Extract the [x, y] coordinate from the center of the cell holding the provided text.  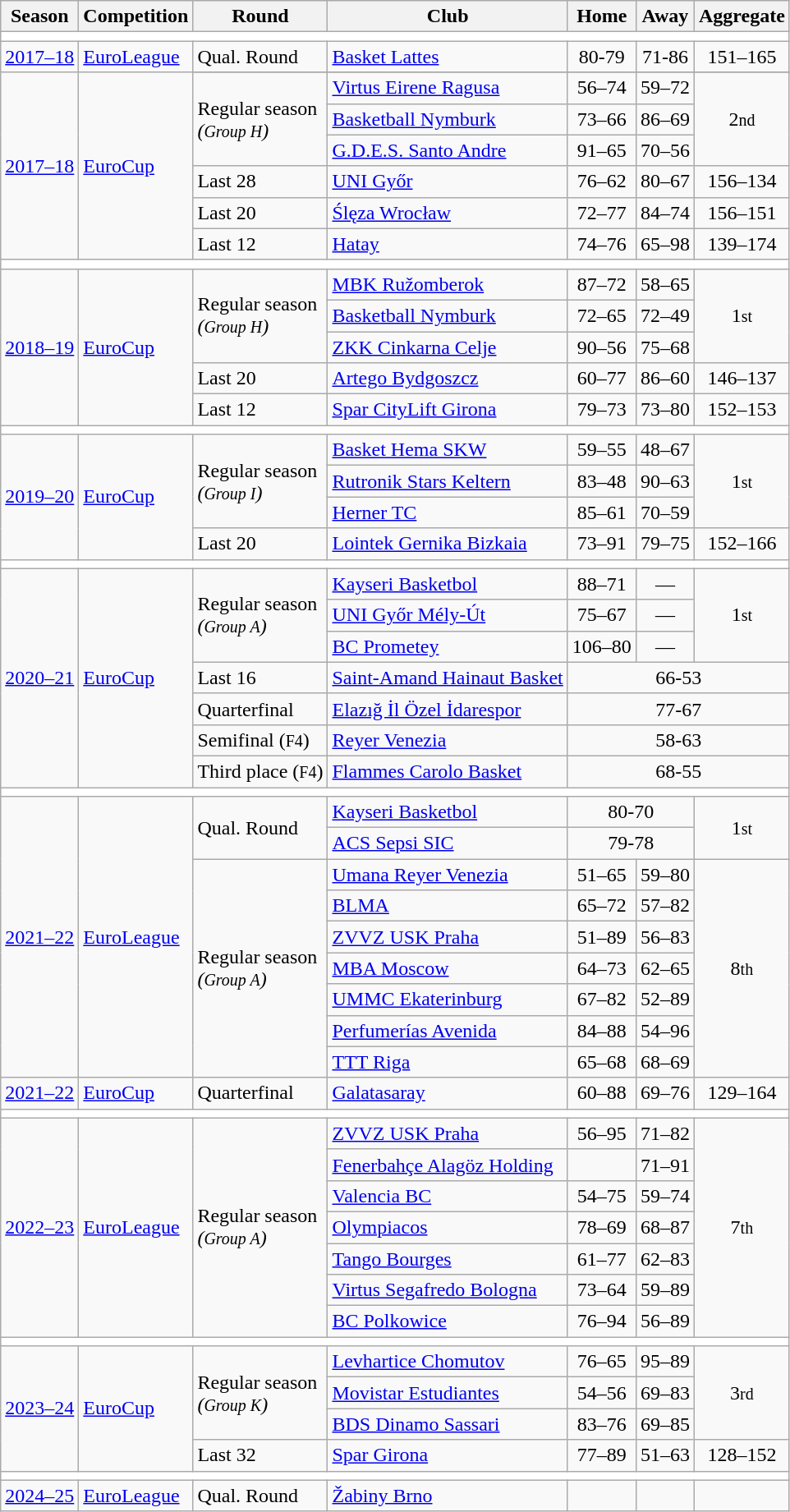
Competition [136, 16]
UNI Győr [448, 182]
59–72 [665, 88]
56–74 [601, 88]
58–65 [665, 284]
BLMA [448, 906]
51–65 [601, 875]
60–88 [601, 1093]
54–75 [601, 1196]
Round [260, 16]
76–62 [601, 182]
Galatasaray [448, 1093]
Reyer Venezia [448, 740]
58-63 [678, 740]
74–76 [601, 244]
61–77 [601, 1259]
95–89 [665, 1362]
69–85 [665, 1424]
2019–20 [39, 497]
139–174 [742, 244]
106–80 [601, 646]
Rutronik Stars Keltern [448, 481]
59–89 [665, 1290]
79-78 [631, 843]
MBK Ružomberok [448, 284]
BC Polkowice [448, 1321]
71-86 [665, 57]
51–89 [601, 937]
BDS Dinamo Sassari [448, 1424]
48–67 [665, 450]
70–59 [665, 512]
69–83 [665, 1393]
90–56 [601, 347]
Semifinal (F4) [260, 740]
2018–19 [39, 347]
54–96 [665, 1031]
Herner TC [448, 512]
Elazığ İl Özel İdarespor [448, 709]
Regular season(Group I) [260, 481]
Movistar Estudiantes [448, 1393]
68–87 [665, 1227]
85–61 [601, 512]
Fenerbahçe Alagöz Holding [448, 1165]
77–89 [601, 1455]
91–65 [601, 150]
66-53 [678, 678]
Third place (F4) [260, 771]
72–49 [665, 315]
MBA Moscow [448, 968]
151–165 [742, 57]
Umana Reyer Venezia [448, 875]
Home [601, 16]
Last 16 [260, 678]
2020–21 [39, 678]
Basket Lattes [448, 57]
Valencia BC [448, 1196]
51–63 [665, 1455]
84–74 [665, 213]
86–69 [665, 119]
146–137 [742, 379]
72–77 [601, 213]
2022–23 [39, 1227]
BC Prometey [448, 646]
69–76 [665, 1093]
Virtus Segafredo Bologna [448, 1290]
Hatay [448, 244]
Lointek Gernika Bizkaia [448, 544]
152–153 [742, 410]
152–166 [742, 544]
8th [742, 968]
80–67 [665, 182]
Last 28 [260, 182]
Aggregate [742, 16]
60–77 [601, 379]
77-67 [678, 709]
Artego Bydgoszcz [448, 379]
128–152 [742, 1455]
Season [39, 16]
59–74 [665, 1196]
59–55 [601, 450]
Away [665, 16]
78–69 [601, 1227]
156–151 [742, 213]
G.D.E.S. Santo Andre [448, 150]
65–98 [665, 244]
84–88 [601, 1031]
73–66 [601, 119]
73–91 [601, 544]
Olympiacos [448, 1227]
59–80 [665, 875]
Spar Girona [448, 1455]
86–60 [665, 379]
87–72 [601, 284]
62–83 [665, 1259]
67–82 [601, 1000]
56–95 [601, 1133]
79–75 [665, 544]
65–68 [601, 1062]
129–164 [742, 1093]
90–63 [665, 481]
71–82 [665, 1133]
ACS Sepsi SIC [448, 843]
72–65 [601, 315]
Regular season(Group K) [260, 1393]
83–48 [601, 481]
64–73 [601, 968]
Virtus Eirene Ragusa [448, 88]
2023–24 [39, 1409]
75–67 [601, 615]
80-79 [601, 57]
TTT Riga [448, 1062]
Club [448, 16]
88–71 [601, 584]
ZKK Cinkarna Celje [448, 347]
56–83 [665, 937]
Ślęza Wrocław [448, 213]
156–134 [742, 182]
79–73 [601, 410]
68–69 [665, 1062]
Tango Bourges [448, 1259]
83–76 [601, 1424]
UMMC Ekaterinburg [448, 1000]
80-70 [631, 812]
54–56 [601, 1393]
UNI Győr Mély-Út [448, 615]
Flammes Carolo Basket [448, 771]
75–68 [665, 347]
76–65 [601, 1362]
68-55 [678, 771]
Levhartice Chomutov [448, 1362]
73–64 [601, 1290]
3rd [742, 1393]
70–56 [665, 150]
Spar CityLift Girona [448, 410]
52–89 [665, 1000]
2nd [742, 119]
2024–25 [39, 1496]
71–91 [665, 1165]
76–94 [601, 1321]
Žabiny Brno [448, 1496]
Saint-Amand Hainaut Basket [448, 678]
Basket Hema SKW [448, 450]
Perfumerías Avenida [448, 1031]
56–89 [665, 1321]
7th [742, 1227]
62–65 [665, 968]
65–72 [601, 906]
73–80 [665, 410]
57–82 [665, 906]
Last 32 [260, 1455]
